Locate the cell with the specified text and output its [x, y] center coordinate. 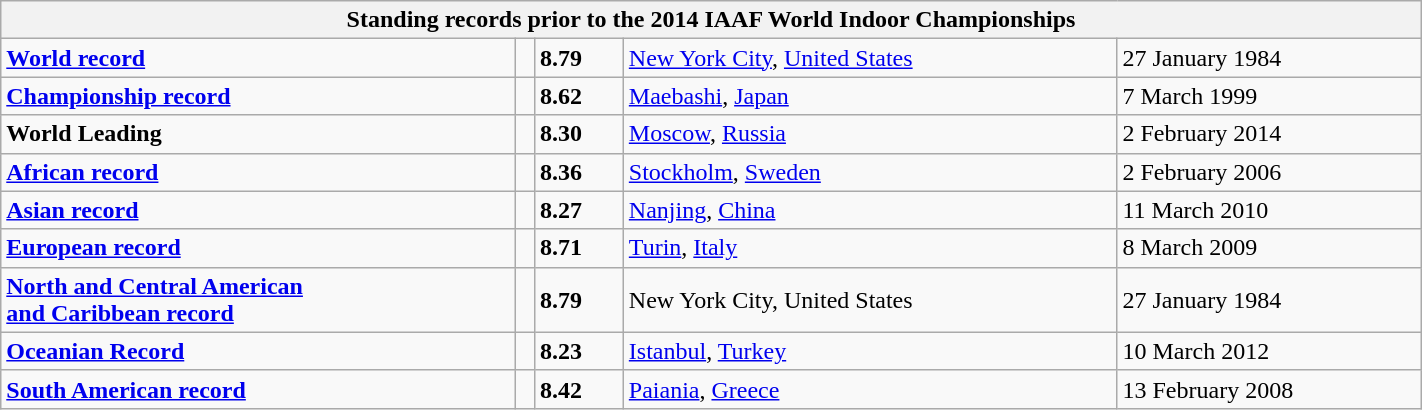
Stockholm, Sweden [870, 172]
13 February 2008 [1269, 389]
European record [258, 248]
8.62 [578, 96]
Oceanian Record [258, 351]
Moscow, Russia [870, 134]
Maebashi, Japan [870, 96]
African record [258, 172]
South American record [258, 389]
Nanjing, China [870, 210]
Turin, Italy [870, 248]
11 March 2010 [1269, 210]
7 March 1999 [1269, 96]
2 February 2014 [1269, 134]
Championship record [258, 96]
Standing records prior to the 2014 IAAF World Indoor Championships [711, 20]
10 March 2012 [1269, 351]
Paiania, Greece [870, 389]
8.30 [578, 134]
World record [258, 58]
8.36 [578, 172]
Istanbul, Turkey [870, 351]
8.71 [578, 248]
8.27 [578, 210]
World Leading [258, 134]
2 February 2006 [1269, 172]
8 March 2009 [1269, 248]
Asian record [258, 210]
8.42 [578, 389]
North and Central American and Caribbean record [258, 300]
8.23 [578, 351]
